Provide the [x, y] coordinate of the cell's center where the given text is located.  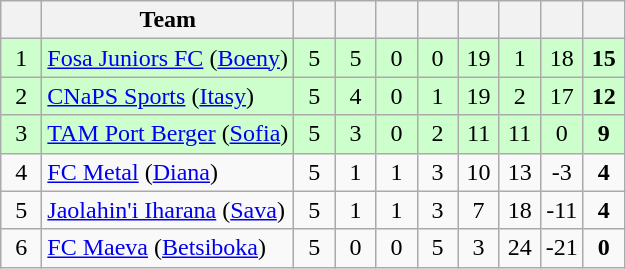
9 [604, 134]
CNaPS Sports (Itasy) [168, 96]
12 [604, 96]
7 [478, 210]
-21 [562, 248]
TAM Port Berger (Sofia) [168, 134]
10 [478, 172]
6 [22, 248]
24 [520, 248]
FC Maeva (Betsiboka) [168, 248]
FC Metal (Diana) [168, 172]
Jaolahin'i Iharana (Sava) [168, 210]
-3 [562, 172]
15 [604, 58]
Team [168, 20]
13 [520, 172]
Fosa Juniors FC (Boeny) [168, 58]
17 [562, 96]
-11 [562, 210]
